Find where the given text appears and provide that cell's center as (X, Y) coordinate. 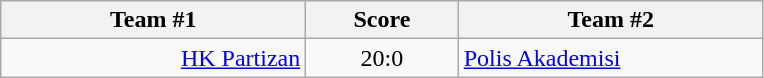
Polis Akademisi (610, 58)
Team #2 (610, 20)
HK Partizan (154, 58)
Team #1 (154, 20)
Score (382, 20)
20:0 (382, 58)
